For the text-containing cell, return its midpoint in [x, y] coordinate format. 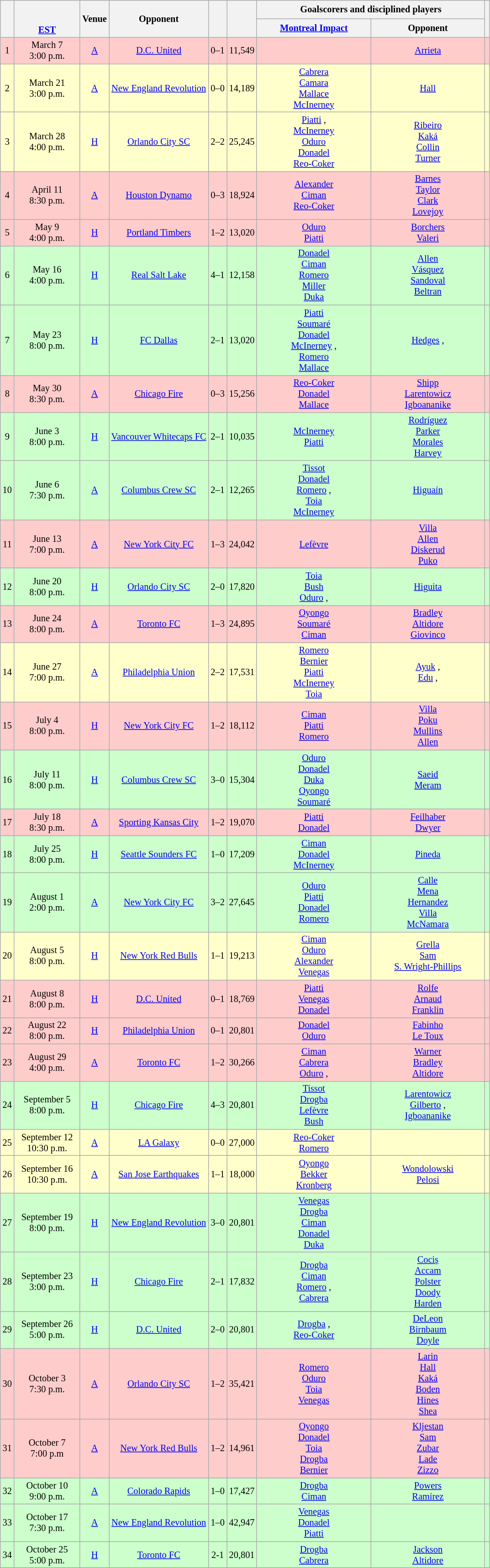
Saeid Meram [428, 780]
Romero Bernier Piatti McInerney Toia [314, 672]
Jackson Altidore [428, 1555]
Oyongo Donadel Toia Drogba Bernier [314, 1448]
FC Dallas [159, 340]
18,000 [242, 1174]
Oduro Piatti Donadel Romero [314, 902]
7 [7, 340]
24 [7, 1105]
Ciman Cabrera Oduro , [314, 1062]
Ciman Donadel McInerney [314, 854]
DeLeon Birnbaum Doyle [428, 1330]
June 137:00 p.m. [47, 544]
3 [7, 142]
Higuaín [428, 490]
Piatti , McInerney Oduro Donadel Reo-Coker [314, 142]
32 [7, 1491]
Feilhaber Dwyer [428, 822]
October 77:00 p.m [47, 1448]
35,421 [242, 1384]
Oyongo Bekker Kronberg [314, 1174]
19,070 [242, 822]
August 294:00 p.m. [47, 1062]
May 238:00 p.m. [47, 340]
18 [7, 854]
September 265:00 p.m. [47, 1330]
4 [7, 195]
October 37:30 p.m. [47, 1384]
16 [7, 780]
3–2 [217, 902]
Ribeiro Kaká Collin Turner [428, 142]
August 58:00 p.m. [47, 956]
22 [7, 1031]
20 [7, 956]
May 94:00 p.m. [47, 233]
9 [7, 436]
Drogba Cabrera [314, 1555]
Tissot Donadel Romero , Toia McInerney [314, 490]
Rodríguez Parker Morales Harvey [428, 436]
Ciman Oduro Alexander Venegas [314, 956]
Borchers Valeri [428, 233]
June 248:00 p.m. [47, 624]
San Jose Earthquakes [159, 1174]
Calle Mena Hernandez Villa McNamara [428, 902]
17 [7, 822]
September 1210:30 p.m. [47, 1143]
Larin Hall Kaká Boden Hines Shea [428, 1384]
April 118:30 p.m. [47, 195]
Shipp Larentowicz Igboananike [428, 394]
Higuita [428, 587]
Grella Sam S. Wright-Phillips [428, 956]
Goalscorers and disciplined players [371, 9]
June 277:00 p.m. [47, 672]
6 [7, 275]
Oduro Donadel Duka Oyongo Soumaré [314, 780]
September 58:00 p.m. [47, 1105]
Venegas Drogba Ciman Donadel Duka [314, 1222]
July 258:00 p.m. [47, 854]
Houston Dynamo [159, 195]
September 198:00 p.m. [47, 1222]
Reo-Coker Romero [314, 1143]
Venue [94, 19]
27,000 [242, 1143]
Piatti Soumaré Donadel McInerney , Romero Mallace [314, 340]
Piatti Donadel [314, 822]
30 [7, 1384]
Hall [428, 88]
Ciman Piatti Romero [314, 726]
5 [7, 233]
Rolfe Arnaud Franklin [428, 999]
Fabinho Le Toux [428, 1031]
25 [7, 1143]
September 233:00 p.m. [47, 1282]
12 [7, 587]
15,256 [242, 394]
18,769 [242, 999]
Colorado Rapids [159, 1491]
Seattle Sounders FC [159, 854]
15 [7, 726]
Drogba , Reo-Coker [314, 1330]
19,213 [242, 956]
October 177:30 p.m. [47, 1523]
Vancouver Whitecaps FC [159, 436]
18,112 [242, 726]
2-1 [217, 1555]
Kljestan Sam Zubar Lade Zizzo [428, 1448]
July 188:30 p.m. [47, 822]
March 284:00 p.m. [47, 142]
Montreal Impact [314, 28]
Warner Bradley Altidore [428, 1062]
4–1 [217, 275]
Venegas Donadel Piatti [314, 1523]
31 [7, 1448]
EST [47, 19]
Arrieta [428, 51]
14 [7, 672]
29 [7, 1330]
Portland Timbers [159, 233]
May 308:30 p.m. [47, 394]
June 67:30 p.m. [47, 490]
August 228:00 p.m. [47, 1031]
LA Galaxy [159, 1143]
Sporting Kansas City [159, 822]
June 38:00 p.m. [47, 436]
24,042 [242, 544]
11,549 [242, 51]
Oyongo Soumaré Ciman [314, 624]
26 [7, 1174]
Piatti Venegas Donadel [314, 999]
July 48:00 p.m. [47, 726]
19 [7, 902]
Oduro Piatti [314, 233]
17,832 [242, 1282]
Ayuk , Edu , [428, 672]
Real Salt Lake [159, 275]
Wondolowski Pelosi [428, 1174]
Allen Vásquez Sandoval Beltran [428, 275]
March 73:00 p.m. [47, 51]
Hedges , [428, 340]
11 [7, 544]
17,427 [242, 1491]
July 118:00 p.m. [47, 780]
Donadel Oduro [314, 1031]
21 [7, 999]
August 88:00 p.m. [47, 999]
34 [7, 1555]
4–3 [217, 1105]
May 164:00 p.m. [47, 275]
Powers Ramírez [428, 1491]
March 213:00 p.m. [47, 88]
17,209 [242, 854]
October 255:00 p.m. [47, 1555]
8 [7, 394]
Villa Allen Diskerud Puko [428, 544]
14,961 [242, 1448]
28 [7, 1282]
Toia Bush Oduro , [314, 587]
42,947 [242, 1523]
24,895 [242, 624]
10 [7, 490]
Romero Oduro Toia Venegas [314, 1384]
17,820 [242, 587]
Lefèvre [314, 544]
Tissot Drogba Lefèvre Bush [314, 1105]
17,531 [242, 672]
September 1610:30 p.m. [47, 1174]
23 [7, 1062]
10,035 [242, 436]
Larentowicz Gilberto , Igboananike [428, 1105]
Reo-Coker Donadel Mallace [314, 394]
McInerney Piatti [314, 436]
Alexander Ciman Reo-Coker [314, 195]
25,245 [242, 142]
Bradley Altidore Giovinco [428, 624]
Barnes Taylor Clark Lovejoy [428, 195]
18,924 [242, 195]
12,158 [242, 275]
27,645 [242, 902]
2 [7, 88]
Cabrera Camara Mallace McInerney [314, 88]
Pineda [428, 854]
12,265 [242, 490]
June 208:00 p.m. [47, 587]
27 [7, 1222]
14,189 [242, 88]
Villa Poku Mullins Allen [428, 726]
Cociș Accam Polster Doody Harden [428, 1282]
Donadel Ciman Romero Miller Duka [314, 275]
Drogba Ciman [314, 1491]
1 [7, 51]
13 [7, 624]
30,266 [242, 1062]
15,304 [242, 780]
August 12:00 p.m. [47, 902]
October 109:00 p.m. [47, 1491]
Drogba Ciman Romero , Cabrera [314, 1282]
33 [7, 1523]
